Detect which cell encompasses the target text, then output its (X, Y) center coordinate. 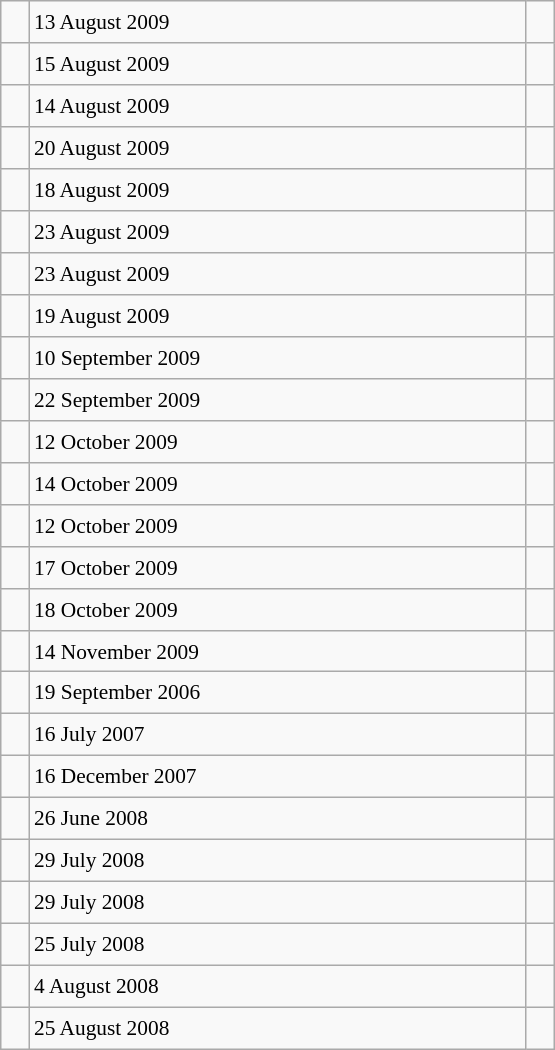
16 December 2007 (278, 777)
13 August 2009 (278, 22)
25 July 2008 (278, 945)
18 October 2009 (278, 609)
4 August 2008 (278, 986)
20 August 2009 (278, 148)
17 October 2009 (278, 567)
15 August 2009 (278, 64)
10 September 2009 (278, 358)
14 August 2009 (278, 106)
14 October 2009 (278, 483)
19 September 2006 (278, 693)
14 November 2009 (278, 651)
18 August 2009 (278, 190)
19 August 2009 (278, 316)
26 June 2008 (278, 819)
22 September 2009 (278, 399)
16 July 2007 (278, 735)
25 August 2008 (278, 1028)
